From the cell containing the given text, extract its center point as [X, Y] coordinate. 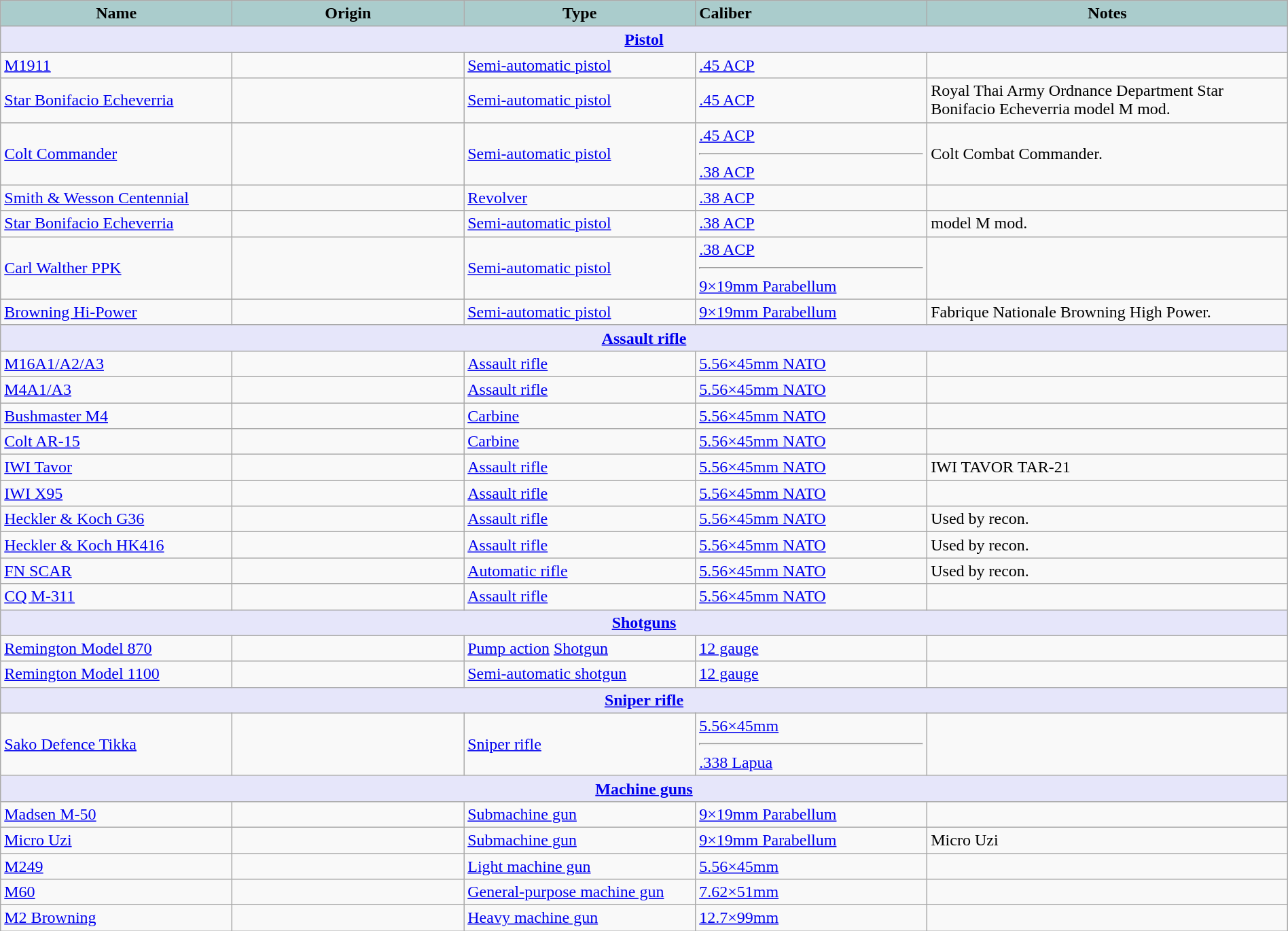
Heckler & Koch G36 [117, 519]
Revolver [580, 198]
Machine guns [644, 788]
Fabrique Nationale Browning High Power. [1107, 312]
M60 [117, 892]
IWI X95 [117, 493]
model M mod. [1107, 224]
M4A1/A3 [117, 389]
M1911 [117, 65]
Heckler & Koch HK416 [117, 545]
M2 Browning [117, 918]
Notes [1107, 14]
Remington Model 1100 [117, 674]
Colt Commander [117, 154]
Name [117, 14]
Heavy machine gun [580, 918]
IWI Tavor [117, 468]
.45 ACP.38 ACP [811, 154]
Shotguns [644, 622]
M16A1/A2/A3 [117, 364]
Royal Thai Army Ordnance Department Star Bonifacio Echeverria model M mod. [1107, 101]
7.62×51mm [811, 892]
Type [580, 14]
5.56×45mm [811, 866]
Carl Walther PPK [117, 268]
General-purpose machine gun [580, 892]
Origin [348, 14]
Colt AR-15 [117, 442]
CQ M-311 [117, 597]
Automatic rifle [580, 571]
Madsen M-50 [117, 814]
Browning Hi-Power [117, 312]
FN SCAR [117, 571]
12.7×99mm [811, 918]
.38 ACP9×19mm Parabellum [811, 268]
M249 [117, 866]
Caliber [811, 14]
Light machine gun [580, 866]
Pistol [644, 39]
5.56×45mm.338 Lapua [811, 744]
Pump action Shotgun [580, 648]
Sako Defence Tikka [117, 744]
Colt Combat Commander. [1107, 154]
Bushmaster M4 [117, 415]
Semi-automatic shotgun [580, 674]
Smith & Wesson Centennial [117, 198]
IWI TAVOR TAR-21 [1107, 468]
Remington Model 870 [117, 648]
